From the cell containing the given text, extract its center point as [x, y] coordinate. 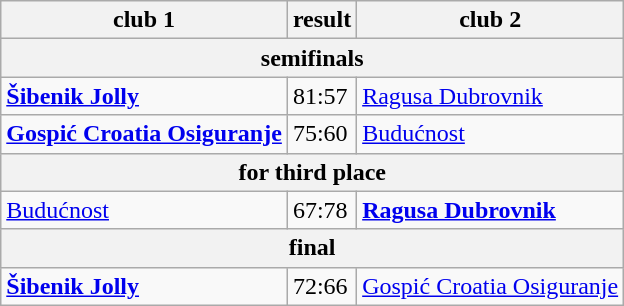
for third place [312, 172]
75:60 [322, 134]
81:57 [322, 96]
67:78 [322, 210]
club 1 [144, 20]
club 2 [490, 20]
result [322, 20]
semifinals [312, 58]
72:66 [322, 286]
final [312, 248]
